Identify which cell holds the provided text, then report its [x, y] central coordinate. 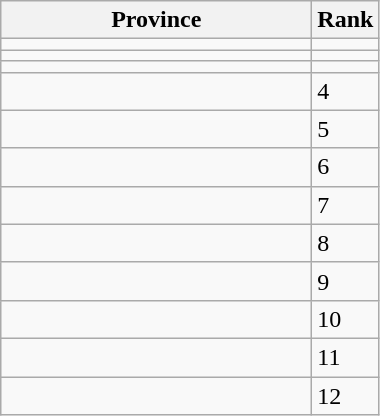
10 [346, 319]
12 [346, 395]
6 [346, 167]
9 [346, 281]
5 [346, 129]
Province [156, 20]
Rank [346, 20]
11 [346, 357]
7 [346, 205]
4 [346, 91]
8 [346, 243]
